Provide the (X, Y) coordinate of the cell's center where the given text is located.  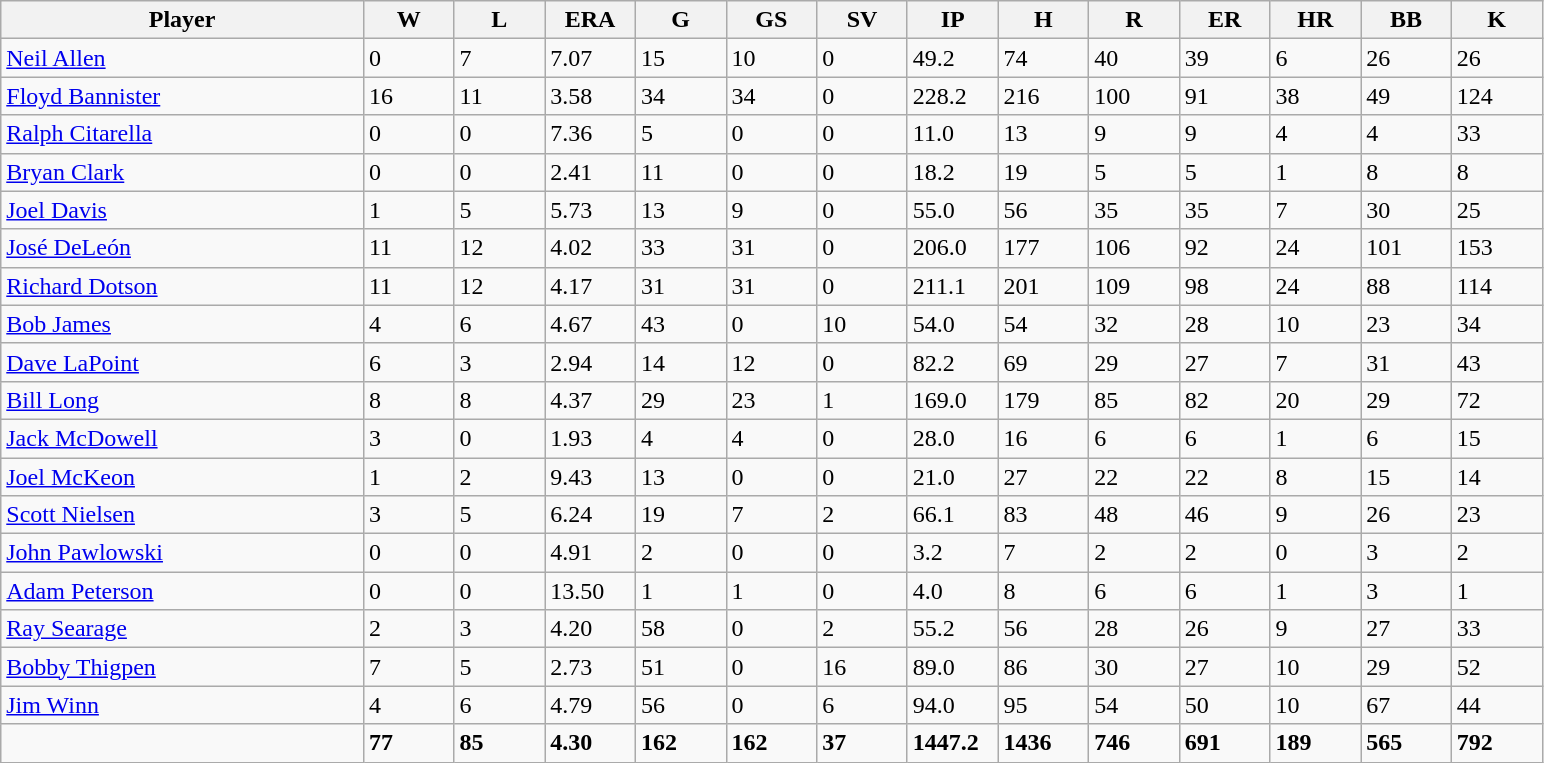
HR (1316, 20)
9.43 (590, 477)
86 (1044, 667)
4.30 (590, 743)
28.0 (952, 438)
18.2 (952, 172)
91 (1224, 96)
2.73 (590, 667)
Bobby Thigpen (182, 667)
K (1496, 20)
Bryan Clark (182, 172)
58 (680, 629)
74 (1044, 58)
95 (1044, 705)
3.2 (952, 553)
124 (1496, 96)
11.0 (952, 134)
25 (1496, 210)
94.0 (952, 705)
Bill Long (182, 400)
20 (1316, 400)
49.2 (952, 58)
Ralph Citarella (182, 134)
206.0 (952, 248)
228.2 (952, 96)
Neil Allen (182, 58)
6.24 (590, 515)
746 (1134, 743)
W (408, 20)
72 (1496, 400)
4.79 (590, 705)
5.73 (590, 210)
201 (1044, 286)
51 (680, 667)
177 (1044, 248)
67 (1406, 705)
R (1134, 20)
179 (1044, 400)
89.0 (952, 667)
SV (862, 20)
49 (1406, 96)
82 (1224, 400)
69 (1044, 362)
José DeLeón (182, 248)
7.36 (590, 134)
52 (1496, 667)
83 (1044, 515)
Jack McDowell (182, 438)
50 (1224, 705)
54.0 (952, 324)
77 (408, 743)
Joel Davis (182, 210)
100 (1134, 96)
38 (1316, 96)
4.0 (952, 591)
169.0 (952, 400)
691 (1224, 743)
211.1 (952, 286)
ER (1224, 20)
32 (1134, 324)
2.94 (590, 362)
G (680, 20)
109 (1134, 286)
39 (1224, 58)
IP (952, 20)
H (1044, 20)
Bob James (182, 324)
L (500, 20)
Dave LaPoint (182, 362)
4.37 (590, 400)
BB (1406, 20)
98 (1224, 286)
4.91 (590, 553)
66.1 (952, 515)
4.67 (590, 324)
55.2 (952, 629)
13.50 (590, 591)
216 (1044, 96)
44 (1496, 705)
ERA (590, 20)
Scott Nielsen (182, 515)
46 (1224, 515)
153 (1496, 248)
Adam Peterson (182, 591)
792 (1496, 743)
1436 (1044, 743)
92 (1224, 248)
4.02 (590, 248)
21.0 (952, 477)
1447.2 (952, 743)
4.20 (590, 629)
114 (1496, 286)
2.41 (590, 172)
4.17 (590, 286)
GS (772, 20)
48 (1134, 515)
3.58 (590, 96)
Richard Dotson (182, 286)
37 (862, 743)
Jim Winn (182, 705)
Joel McKeon (182, 477)
Floyd Bannister (182, 96)
Player (182, 20)
55.0 (952, 210)
88 (1406, 286)
John Pawlowski (182, 553)
1.93 (590, 438)
Ray Searage (182, 629)
106 (1134, 248)
7.07 (590, 58)
565 (1406, 743)
40 (1134, 58)
101 (1406, 248)
82.2 (952, 362)
189 (1316, 743)
